Pinpoint the cell where the given text exists, returning its [X, Y] midpoint coordinate. 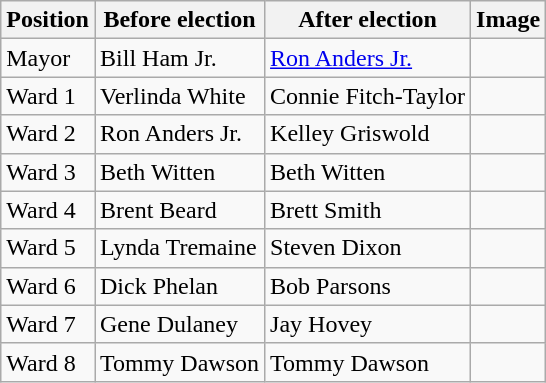
Kelley Griswold [368, 134]
Lynda Tremaine [179, 248]
Ward 1 [48, 96]
Mayor [48, 58]
Ward 3 [48, 172]
Dick Phelan [179, 286]
Ward 8 [48, 362]
Connie Fitch-Taylor [368, 96]
Position [48, 20]
Image [508, 20]
Steven Dixon [368, 248]
Before election [179, 20]
Ward 2 [48, 134]
Brett Smith [368, 210]
Verlinda White [179, 96]
Ward 4 [48, 210]
Jay Hovey [368, 324]
Gene Dulaney [179, 324]
Ward 7 [48, 324]
Brent Beard [179, 210]
Ward 5 [48, 248]
Ward 6 [48, 286]
Bill Ham Jr. [179, 58]
Bob Parsons [368, 286]
After election [368, 20]
